Search for the cell housing the specified text and yield its [x, y] center coordinate. 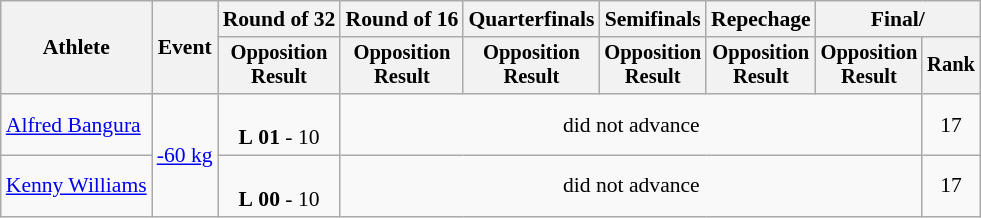
Repechage [761, 19]
Rank [951, 66]
Semifinals [652, 19]
Quarterfinals [531, 19]
Kenny Williams [76, 186]
Athlete [76, 48]
Alfred Bangura [76, 124]
L 00 - 10 [280, 186]
Final/ [898, 19]
Round of 16 [402, 19]
Event [185, 48]
-60 kg [185, 155]
L 01 - 10 [280, 124]
Round of 32 [280, 19]
